Capture the cell that displays the provided text and extract its [X, Y] central coordinate. 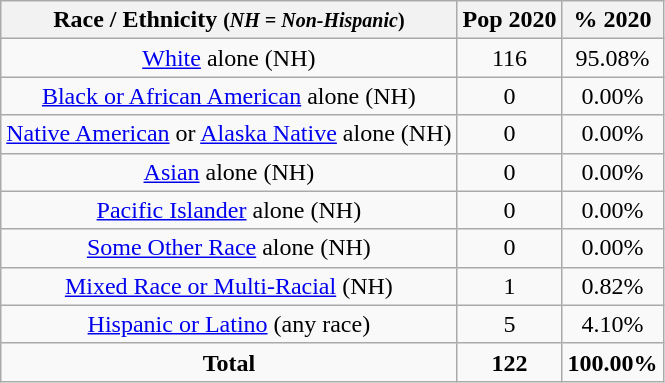
Total [229, 362]
Mixed Race or Multi-Racial (NH) [229, 286]
4.10% [612, 324]
1 [510, 286]
Native American or Alaska Native alone (NH) [229, 134]
White alone (NH) [229, 58]
Hispanic or Latino (any race) [229, 324]
Race / Ethnicity (NH = Non-Hispanic) [229, 20]
Black or African American alone (NH) [229, 96]
5 [510, 324]
% 2020 [612, 20]
Asian alone (NH) [229, 172]
95.08% [612, 58]
122 [510, 362]
Pacific Islander alone (NH) [229, 210]
Pop 2020 [510, 20]
0.82% [612, 286]
116 [510, 58]
100.00% [612, 362]
Some Other Race alone (NH) [229, 248]
